Scan for the cell matching the given text and deliver its [x, y] coordinate at center. 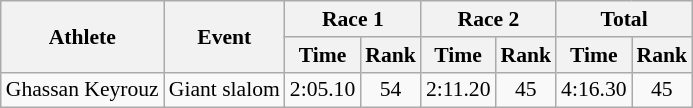
Event [224, 36]
2:05.10 [322, 90]
54 [390, 90]
Race 2 [488, 19]
Total [624, 19]
Athlete [82, 36]
2:11.20 [458, 90]
Ghassan Keyrouz [82, 90]
Race 1 [353, 19]
Giant slalom [224, 90]
4:16.30 [594, 90]
